Capture the cell that displays the provided text and extract its (X, Y) central coordinate. 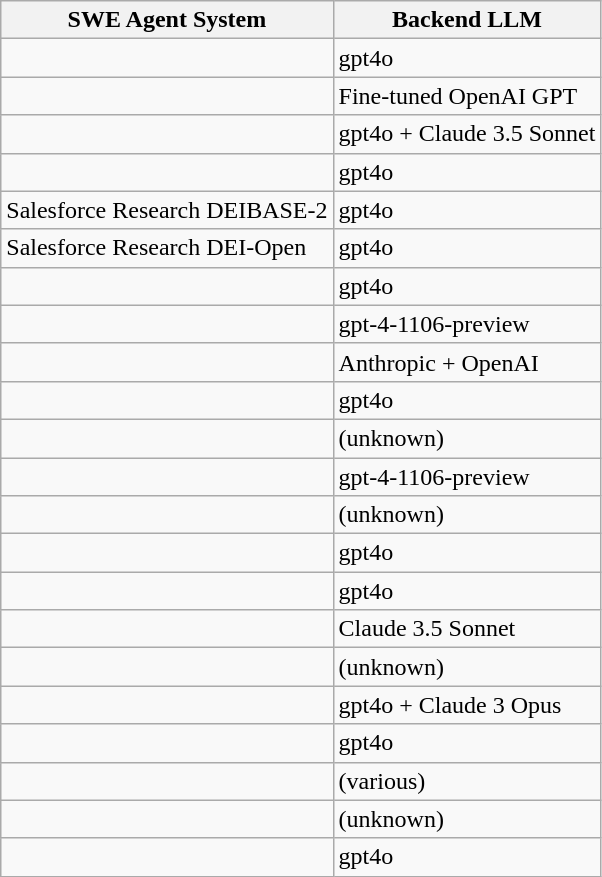
SWE Agent System (167, 20)
Fine-tuned OpenAI GPT (467, 96)
gpt4o + Claude 3 Opus (467, 705)
gpt4o + Claude 3.5 Sonnet (467, 134)
Backend LLM (467, 20)
Salesforce Research DEI-Open (167, 248)
Salesforce Research DEIBASE-2 (167, 210)
(various) (467, 781)
Anthropic + OpenAI (467, 362)
Claude 3.5 Sonnet (467, 629)
